Return (x, y) of the center of cell containing provided text 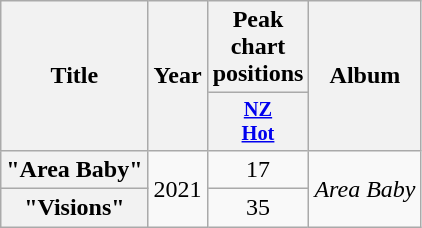
"Visions" (74, 208)
35 (258, 208)
2021 (178, 188)
17 (258, 169)
Area Baby (365, 188)
Year (178, 76)
NZHot (258, 122)
Peak chart positions (258, 47)
Title (74, 76)
"Area Baby" (74, 169)
Album (365, 76)
